Provide the [X, Y] coordinate of the cell's center where the given text is located.  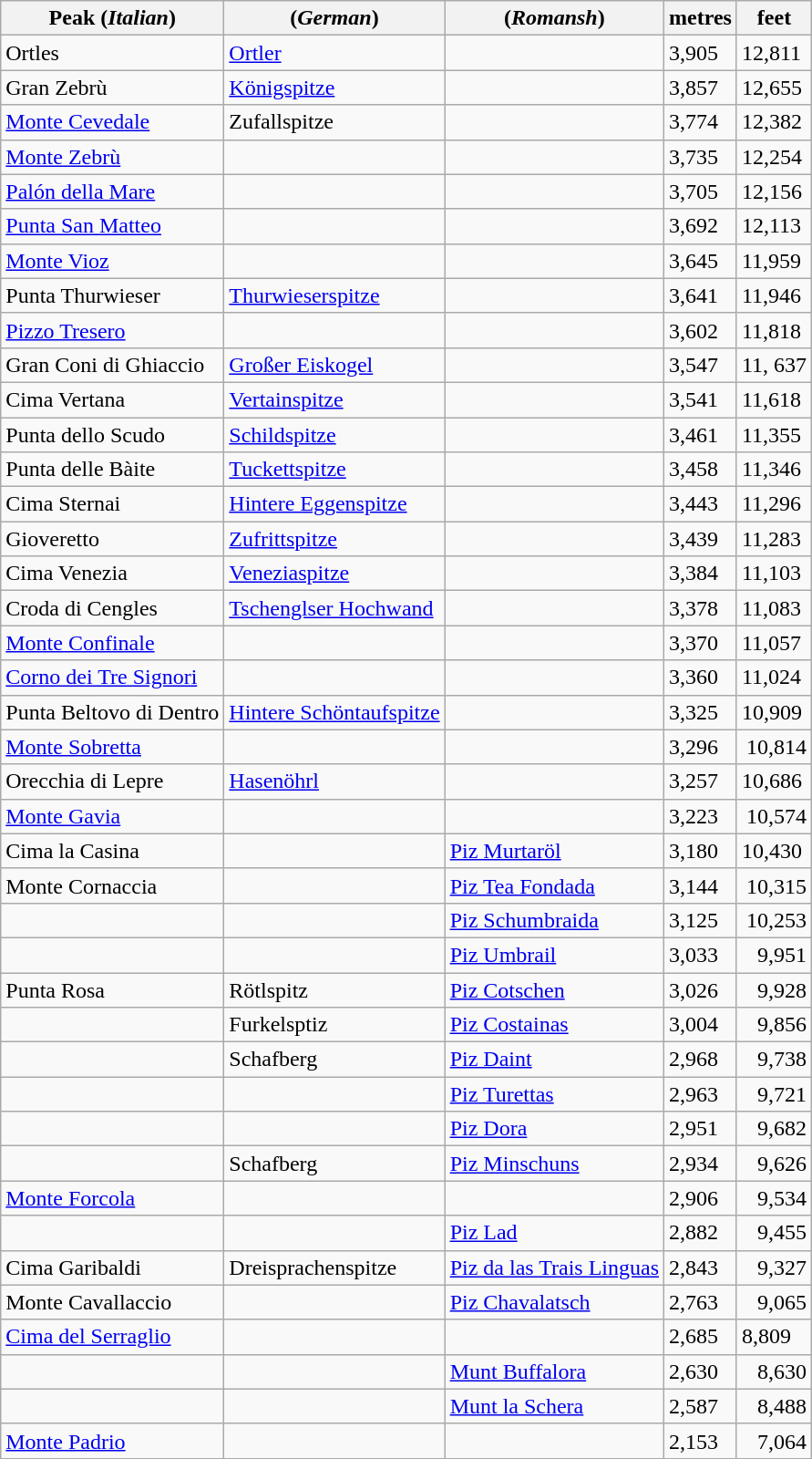
Corno dei Tre Signori [113, 678]
Cima Vertana [113, 399]
2,963 [701, 1094]
9,721 [774, 1094]
9,928 [774, 989]
3,325 [701, 712]
11,296 [774, 504]
Veneziaspitze [334, 574]
Pizzo Tresero [113, 330]
3,257 [701, 781]
12,254 [774, 157]
11,946 [774, 295]
Monte Zebrù [113, 157]
9,682 [774, 1129]
11, 637 [774, 365]
Piz da las Trais Linguas [554, 1268]
Hintere Eggenspitze [334, 504]
Monte Vioz [113, 261]
10,315 [774, 885]
Punta delle Bàite [113, 470]
12,113 [774, 226]
feet [774, 18]
8,630 [774, 1371]
Piz Daint [554, 1060]
Piz Umbrail [554, 955]
Monte Sobretta [113, 747]
3,541 [701, 399]
Gran Coni di Ghiaccio [113, 365]
9,065 [774, 1302]
3,692 [701, 226]
3,033 [701, 955]
9,327 [774, 1268]
2,951 [701, 1129]
9,534 [774, 1198]
2,968 [701, 1060]
Munt la Schera [554, 1406]
10,574 [774, 816]
Piz Costainas [554, 1025]
Dreisprachenspitze [334, 1268]
2,882 [701, 1233]
Piz Minschuns [554, 1164]
Rötlspitz [334, 989]
3,547 [701, 365]
metres [701, 18]
Peak (Italian) [113, 18]
2,763 [701, 1302]
Monte Forcola [113, 1198]
Piz Murtaröl [554, 851]
Monte Cornaccia [113, 885]
Tschenglser Hochwand [334, 608]
Ortles [113, 53]
Hasenöhrl [334, 781]
Punta San Matteo [113, 226]
Cima Sternai [113, 504]
3,004 [701, 1025]
Piz Dora [554, 1129]
3,645 [701, 261]
8,488 [774, 1406]
Furkelsptiz [334, 1025]
Tuckettspitze [334, 470]
10,686 [774, 781]
9,951 [774, 955]
3,905 [701, 53]
3,735 [701, 157]
11,618 [774, 399]
8,809 [774, 1337]
11,355 [774, 435]
2,685 [701, 1337]
Großer Eiskogel [334, 365]
11,103 [774, 574]
Punta dello Scudo [113, 435]
Zufrittspitze [334, 539]
Piz Chavalatsch [554, 1302]
3,458 [701, 470]
Vertainspitze [334, 399]
Monte Gavia [113, 816]
Piz Tea Fondada [554, 885]
Croda di Cengles [113, 608]
3,384 [701, 574]
2,153 [701, 1441]
2,934 [701, 1164]
11,346 [774, 470]
7,064 [774, 1441]
3,370 [701, 643]
Piz Turettas [554, 1094]
11,024 [774, 678]
10,430 [774, 851]
12,156 [774, 191]
3,378 [701, 608]
Cima la Casina [113, 851]
9,738 [774, 1060]
3,125 [701, 920]
Zufallspitze [334, 122]
11,818 [774, 330]
11,057 [774, 643]
2,843 [701, 1268]
10,909 [774, 712]
(German) [334, 18]
Königspitze [334, 88]
3,857 [701, 88]
Munt Buffalora [554, 1371]
12,655 [774, 88]
3,223 [701, 816]
Piz Lad [554, 1233]
11,283 [774, 539]
3,705 [701, 191]
3,641 [701, 295]
Cima Garibaldi [113, 1268]
Palón della Mare [113, 191]
3,439 [701, 539]
12,811 [774, 53]
2,630 [701, 1371]
2,906 [701, 1198]
Schildspitze [334, 435]
3,443 [701, 504]
3,026 [701, 989]
3,360 [701, 678]
Orecchia di Lepre [113, 781]
Gran Zebrù [113, 88]
Cima del Serraglio [113, 1337]
Punta Rosa [113, 989]
Monte Confinale [113, 643]
9,856 [774, 1025]
3,774 [701, 122]
10,253 [774, 920]
3,296 [701, 747]
Gioveretto [113, 539]
Monte Cavallaccio [113, 1302]
3,602 [701, 330]
Cima Venezia [113, 574]
(Romansh) [554, 18]
Piz Cotschen [554, 989]
3,461 [701, 435]
Hintere Schöntaufspitze [334, 712]
Punta Beltovo di Dentro [113, 712]
9,626 [774, 1164]
Monte Padrio [113, 1441]
12,382 [774, 122]
Thurwieserspitze [334, 295]
2,587 [701, 1406]
Monte Cevedale [113, 122]
11,959 [774, 261]
3,180 [701, 851]
3,144 [701, 885]
Punta Thurwieser [113, 295]
10,814 [774, 747]
11,083 [774, 608]
Piz Schumbraida [554, 920]
Ortler [334, 53]
9,455 [774, 1233]
